Detect which cell encompasses the target text, then output its [x, y] center coordinate. 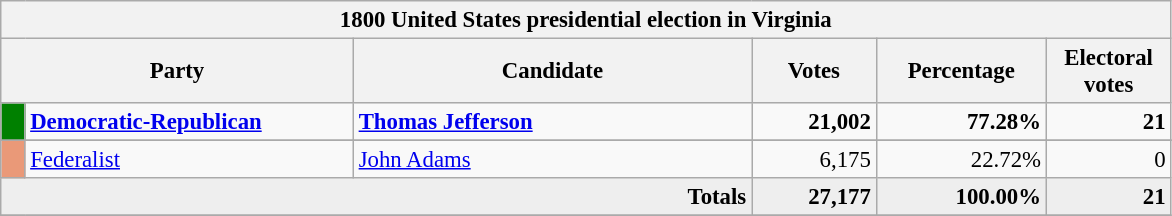
1800 United States presidential election in Virginia [586, 20]
Votes [814, 72]
77.28% [961, 122]
22.72% [961, 160]
Electoral votes [1108, 72]
21,002 [814, 122]
Federalist [189, 160]
Party [178, 72]
Totals [376, 197]
John Adams [552, 160]
Candidate [552, 72]
Thomas Jefferson [552, 122]
Democratic-Republican [189, 122]
Percentage [961, 72]
27,177 [814, 197]
6,175 [814, 160]
100.00% [961, 197]
0 [1108, 160]
